Detect which cell encompasses the target text, then output its (X, Y) center coordinate. 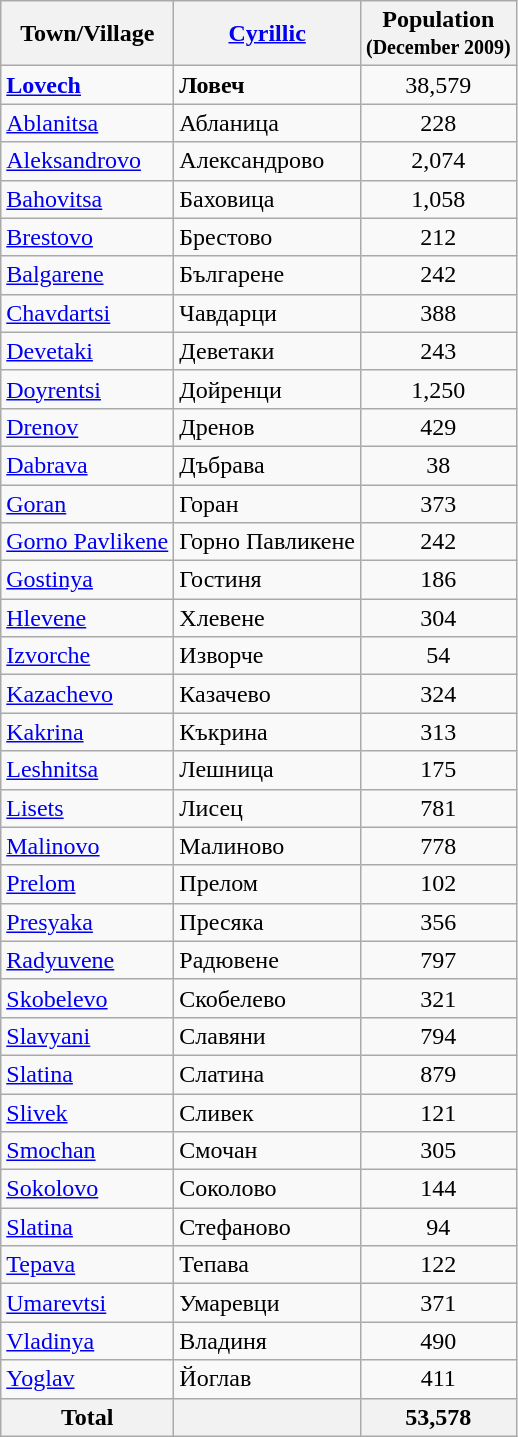
371 (438, 1303)
Умаревци (268, 1303)
781 (438, 808)
Прелом (268, 884)
Александрово (268, 161)
Чавдарци (268, 313)
1,058 (438, 199)
388 (438, 313)
38 (438, 465)
Малиново (268, 846)
Баховица (268, 199)
797 (438, 960)
313 (438, 732)
324 (438, 694)
304 (438, 618)
Goran (88, 503)
Umarevtsi (88, 1303)
Радювене (268, 960)
321 (438, 998)
102 (438, 884)
Казачево (268, 694)
305 (438, 1151)
Деветаки (268, 351)
429 (438, 427)
144 (438, 1189)
Lisets (88, 808)
Population(December 2009) (438, 34)
38,579 (438, 85)
Изворче (268, 656)
Къкрина (268, 732)
411 (438, 1379)
Пресяка (268, 922)
Yoglav (88, 1379)
Дренов (268, 427)
243 (438, 351)
186 (438, 580)
373 (438, 503)
Lovech (88, 85)
53,578 (438, 1417)
490 (438, 1341)
212 (438, 237)
121 (438, 1113)
228 (438, 123)
Balgarene (88, 275)
Сливек (268, 1113)
Brestovo (88, 237)
Drenov (88, 427)
122 (438, 1265)
Българене (268, 275)
Горан (268, 503)
Doyrentsi (88, 389)
Total (88, 1417)
Горно Павликене (268, 542)
Йоглав (268, 1379)
Смочан (268, 1151)
Славяни (268, 1036)
Владиня (268, 1341)
Town/Village (88, 34)
Sokolovo (88, 1189)
Тепава (268, 1265)
Дъбрава (268, 465)
Vladinya (88, 1341)
Лешница (268, 770)
778 (438, 846)
Chavdartsi (88, 313)
Kazachevo (88, 694)
Скобелево (268, 998)
Абланица (268, 123)
Kakrina (88, 732)
Ablanitsa (88, 123)
Лисец (268, 808)
Izvorche (88, 656)
879 (438, 1074)
2,074 (438, 161)
Cyrillic (268, 34)
Gostinya (88, 580)
Bahovitsa (88, 199)
Хлевене (268, 618)
94 (438, 1227)
Tepava (88, 1265)
Aleksandrovo (88, 161)
Брестово (268, 237)
1,250 (438, 389)
Devetaki (88, 351)
175 (438, 770)
Hlevene (88, 618)
794 (438, 1036)
Smochan (88, 1151)
Skobelevo (88, 998)
Gorno Pavlikene (88, 542)
54 (438, 656)
Стефаново (268, 1227)
Дойренци (268, 389)
Гостиня (268, 580)
Slivek (88, 1113)
Соколово (268, 1189)
Leshnitsa (88, 770)
356 (438, 922)
Prelom (88, 884)
Slavyani (88, 1036)
Ловеч (268, 85)
Dabrava (88, 465)
Malinovo (88, 846)
Radyuvene (88, 960)
Слатина (268, 1074)
Presyaka (88, 922)
